From the cell containing the given text, extract its center point as (x, y) coordinate. 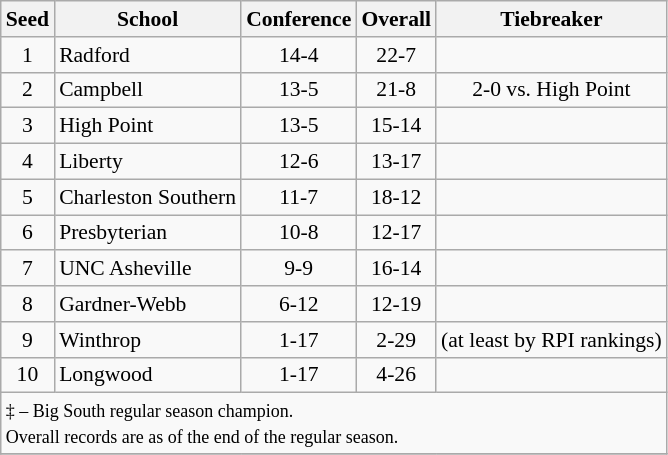
Winthrop (148, 340)
(at least by RPI rankings) (552, 340)
Liberty (148, 162)
Campbell (148, 90)
2-29 (396, 340)
School (148, 19)
10-8 (298, 233)
12-19 (396, 304)
9 (28, 340)
Longwood (148, 375)
14-4 (298, 55)
6 (28, 233)
6-12 (298, 304)
9-9 (298, 269)
12-6 (298, 162)
22-7 (396, 55)
2-0 vs. High Point (552, 90)
15-14 (396, 126)
5 (28, 197)
Conference (298, 19)
18-12 (396, 197)
Presbyterian (148, 233)
High Point (148, 126)
4 (28, 162)
11-7 (298, 197)
8 (28, 304)
4-26 (396, 375)
Overall (396, 19)
12-17 (396, 233)
10 (28, 375)
Charleston Southern (148, 197)
2 (28, 90)
13-17 (396, 162)
7 (28, 269)
21-8 (396, 90)
UNC Asheville (148, 269)
Tiebreaker (552, 19)
Gardner-Webb (148, 304)
1 (28, 55)
Radford (148, 55)
3 (28, 126)
Seed (28, 19)
‡ – Big South regular season champion.Overall records are as of the end of the regular season. (334, 424)
16-14 (396, 269)
